Pinpoint the cell where the given text exists, returning its [X, Y] midpoint coordinate. 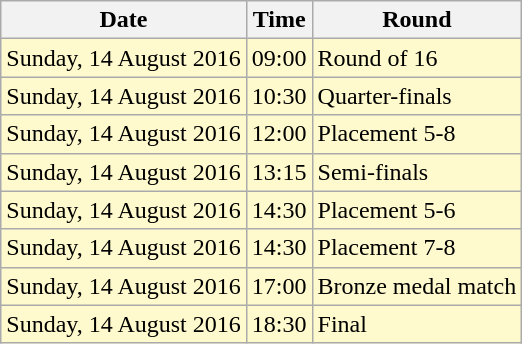
Date [124, 20]
Quarter-finals [417, 96]
Round of 16 [417, 58]
Round [417, 20]
Placement 5-8 [417, 134]
10:30 [279, 96]
13:15 [279, 172]
12:00 [279, 134]
Placement 5-6 [417, 210]
Semi-finals [417, 172]
Time [279, 20]
09:00 [279, 58]
18:30 [279, 324]
Bronze medal match [417, 286]
Final [417, 324]
Placement 7-8 [417, 248]
17:00 [279, 286]
